Capture the cell that displays the provided text and extract its (x, y) central coordinate. 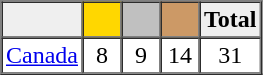
8 (102, 56)
14 (180, 56)
9 (140, 56)
Total (230, 20)
31 (230, 56)
Canada (42, 56)
